Identify which cell holds the provided text, then report its (X, Y) central coordinate. 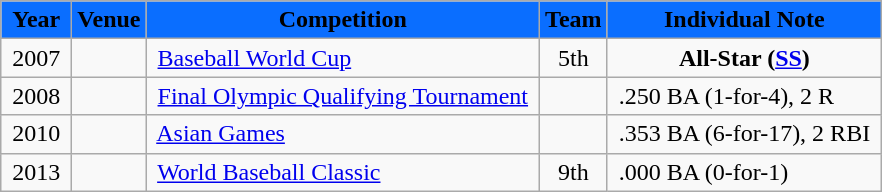
World Baseball Classic (343, 172)
Team (574, 20)
2008 (36, 96)
Competition (343, 20)
2007 (36, 58)
Year (36, 20)
Final Olympic Qualifying Tournament (343, 96)
2013 (36, 172)
9th (574, 172)
.000 BA (0-for-1) (744, 172)
All-Star (SS) (744, 58)
.250 BA (1-for-4), 2 R (744, 96)
5th (574, 58)
.353 BA (6-for-17), 2 RBI (744, 134)
2010 (36, 134)
Baseball World Cup (343, 58)
Asian Games (343, 134)
Venue (109, 20)
Individual Note (744, 20)
